Output the [X, Y] coordinate of the center of the cell containing the given text.  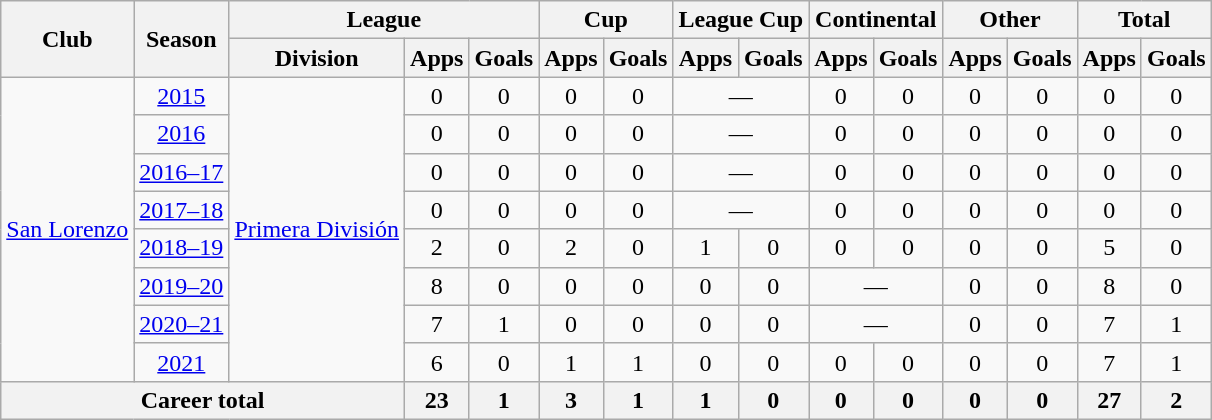
2016–17 [182, 172]
2021 [182, 362]
League Cup [741, 20]
2015 [182, 96]
Other [1010, 20]
Cup [606, 20]
2019–20 [182, 286]
2020–21 [182, 324]
23 [437, 400]
Career total [203, 400]
Division [317, 58]
Season [182, 39]
Club [68, 39]
27 [1109, 400]
Total [1144, 20]
5 [1109, 248]
Continental [876, 20]
2016 [182, 134]
6 [437, 362]
Primera División [317, 229]
2018–19 [182, 248]
League [384, 20]
San Lorenzo [68, 229]
3 [571, 400]
2017–18 [182, 210]
